Return (X, Y) of the center of cell containing provided text 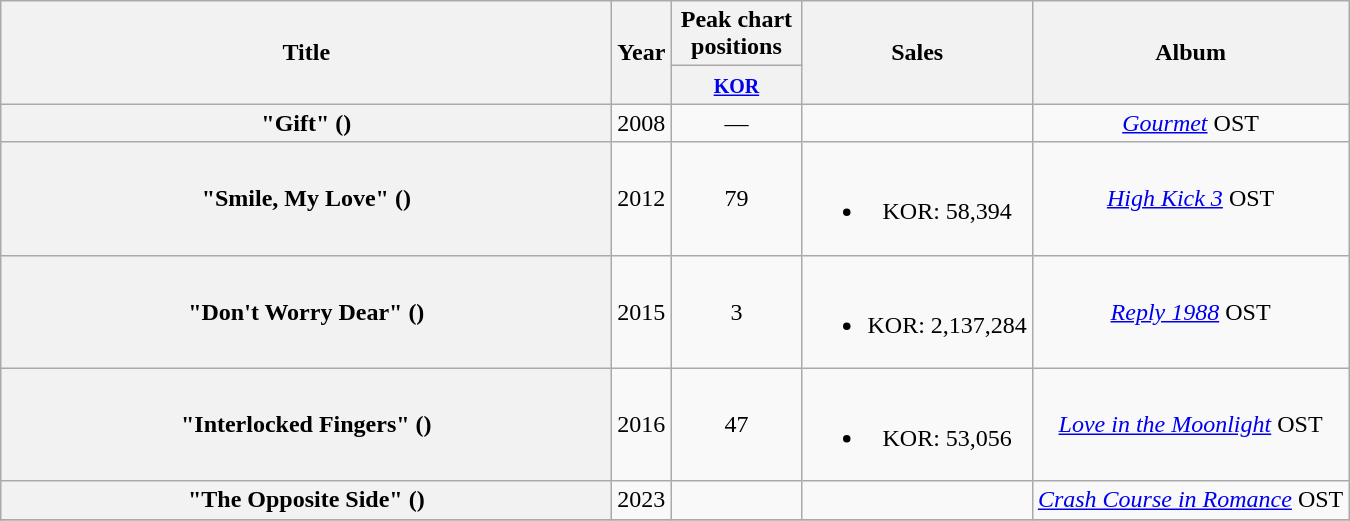
Gourmet OST (1190, 123)
KOR: 58,394 (917, 198)
KOR (736, 85)
Peak chart positions (736, 34)
Year (642, 52)
3 (736, 312)
"Interlocked Fingers" () (306, 424)
"Gift" () (306, 123)
Album (1190, 52)
Love in the Moonlight OST (1190, 424)
High Kick 3 OST (1190, 198)
Title (306, 52)
79 (736, 198)
2008 (642, 123)
Sales (917, 52)
KOR: 53,056 (917, 424)
2023 (642, 500)
47 (736, 424)
"The Opposite Side" () (306, 500)
Reply 1988 OST (1190, 312)
2016 (642, 424)
2015 (642, 312)
"Smile, My Love" () (306, 198)
Crash Course in Romance OST (1190, 500)
— (736, 123)
2012 (642, 198)
KOR: 2,137,284 (917, 312)
"Don't Worry Dear" () (306, 312)
